Extract the [x, y] coordinate from the center of the cell holding the provided text.  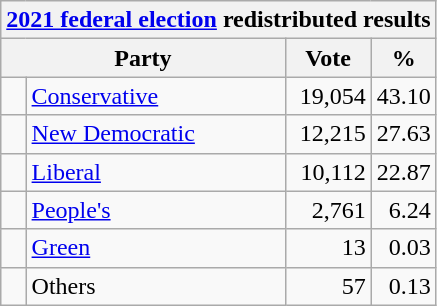
2,761 [328, 210]
Green [156, 248]
Liberal [156, 172]
New Democratic [156, 134]
12,215 [328, 134]
0.03 [404, 248]
10,112 [328, 172]
People's [156, 210]
Conservative [156, 96]
27.63 [404, 134]
13 [328, 248]
43.10 [404, 96]
Others [156, 286]
22.87 [404, 172]
Vote [328, 58]
57 [328, 286]
2021 federal election redistributed results [218, 20]
6.24 [404, 210]
19,054 [328, 96]
0.13 [404, 286]
Party [143, 58]
% [404, 58]
